Pinpoint the cell where the given text exists, returning its [x, y] midpoint coordinate. 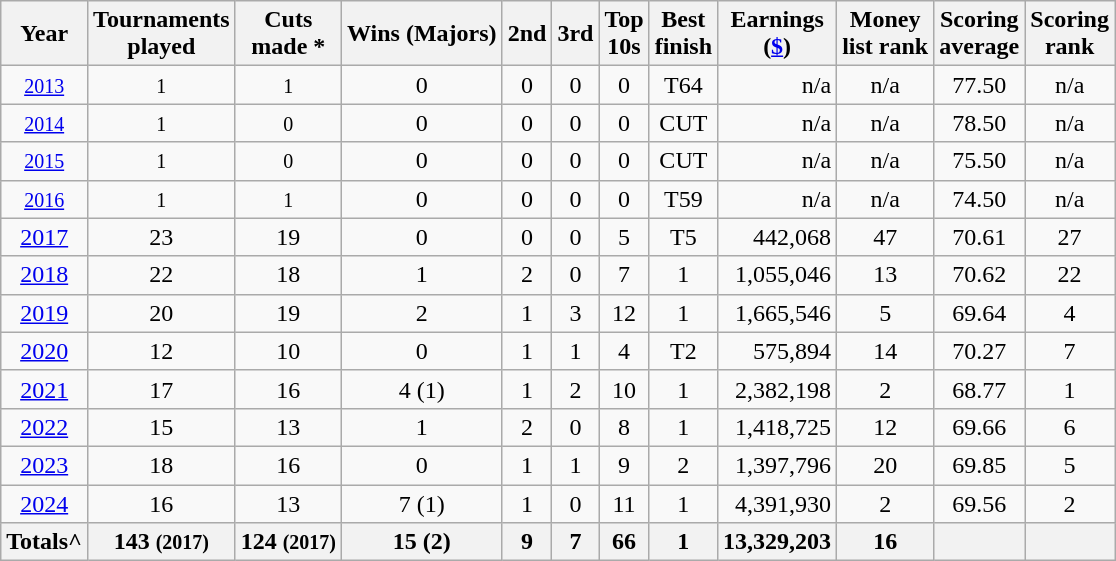
2016 [44, 199]
2,382,198 [778, 389]
74.50 [980, 199]
77.50 [980, 85]
8 [624, 427]
Top 10s [624, 34]
2nd [527, 34]
1,397,796 [778, 465]
69.66 [980, 427]
2024 [44, 503]
3rd [576, 34]
4 (1) [422, 389]
Scoringrank [1070, 34]
78.50 [980, 123]
Totals^ [44, 542]
11 [624, 503]
70.62 [980, 275]
13,329,203 [778, 542]
75.50 [980, 161]
69.56 [980, 503]
70.61 [980, 237]
17 [162, 389]
Cuts made * [288, 34]
6 [1070, 427]
69.85 [980, 465]
2022 [44, 427]
T64 [683, 85]
15 (2) [422, 542]
143 (2017) [162, 542]
Moneylist rank [886, 34]
2017 [44, 237]
442,068 [778, 237]
1,418,725 [778, 427]
2023 [44, 465]
T5 [683, 237]
69.64 [980, 313]
70.27 [980, 351]
Wins (Majors) [422, 34]
2021 [44, 389]
T2 [683, 351]
Tournaments played [162, 34]
T59 [683, 199]
2018 [44, 275]
1,055,046 [778, 275]
47 [886, 237]
14 [886, 351]
15 [162, 427]
2015 [44, 161]
7 (1) [422, 503]
Scoring average [980, 34]
2020 [44, 351]
66 [624, 542]
Year [44, 34]
23 [162, 237]
27 [1070, 237]
Best finish [683, 34]
4,391,930 [778, 503]
3 [576, 313]
575,894 [778, 351]
Earnings($) [778, 34]
2019 [44, 313]
2013 [44, 85]
68.77 [980, 389]
2014 [44, 123]
124 (2017) [288, 542]
1,665,546 [778, 313]
